Pinpoint the cell where the given text exists, returning its (x, y) midpoint coordinate. 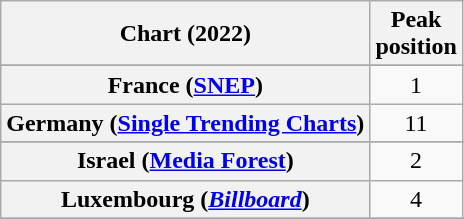
2 (416, 161)
Chart (2022) (186, 34)
Germany (Single Trending Charts) (186, 123)
1 (416, 85)
France (SNEP) (186, 85)
11 (416, 123)
Israel (Media Forest) (186, 161)
Luxembourg (Billboard) (186, 199)
Peakposition (416, 34)
4 (416, 199)
